Search for the cell housing the specified text and yield its [X, Y] center coordinate. 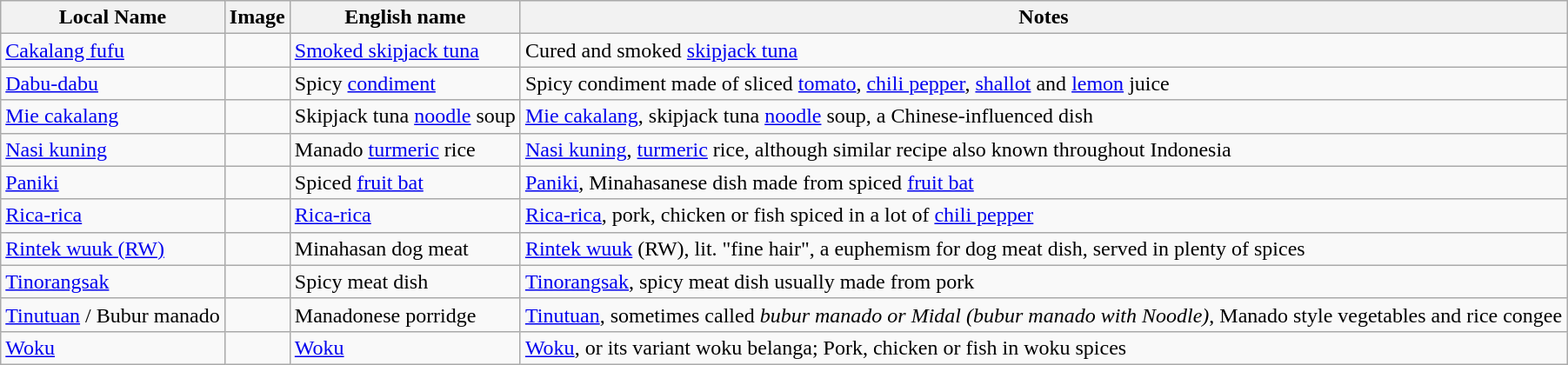
Woku, or its variant woku belanga; Pork, chicken or fish in woku spices [1044, 348]
Spicy condiment made of sliced tomato, chili pepper, shallot and lemon juice [1044, 83]
Tinorangsak, spicy meat dish usually made from pork [1044, 282]
Manado turmeric rice [405, 149]
Minahasan dog meat [405, 249]
Rintek wuuk (RW) [113, 249]
Manadonese porridge [405, 315]
Image [257, 17]
Mie cakalang [113, 116]
Paniki [113, 182]
Rintek wuuk (RW), lit. "fine hair", a euphemism for dog meat dish, served in plenty of spices [1044, 249]
Cured and smoked skipjack tuna [1044, 50]
Notes [1044, 17]
Tinutuan / Bubur manado [113, 315]
Skipjack tuna noodle soup [405, 116]
Mie cakalang, skipjack tuna noodle soup, a Chinese-influenced dish [1044, 116]
Spicy condiment [405, 83]
Local Name [113, 17]
Smoked skipjack tuna [405, 50]
Tinorangsak [113, 282]
Cakalang fufu [113, 50]
Dabu-dabu [113, 83]
Paniki, Minahasanese dish made from spiced fruit bat [1044, 182]
Tinutuan, sometimes called bubur manado or Midal (bubur manado with Noodle), Manado style vegetables and rice congee [1044, 315]
Nasi kuning [113, 149]
Spicy meat dish [405, 282]
Spiced fruit bat [405, 182]
Nasi kuning, turmeric rice, although similar recipe also known throughout Indonesia [1044, 149]
Rica-rica, pork, chicken or fish spiced in a lot of chili pepper [1044, 216]
English name [405, 17]
